For the text-containing cell, return its midpoint in (X, Y) coordinate format. 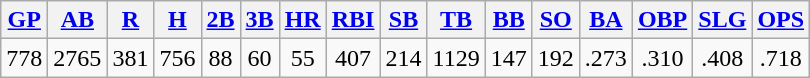
.408 (722, 58)
H (178, 20)
OPS (781, 20)
55 (302, 58)
778 (24, 58)
R (130, 20)
214 (404, 58)
AB (78, 20)
756 (178, 58)
RBI (353, 20)
407 (353, 58)
BA (606, 20)
147 (508, 58)
GP (24, 20)
TB (456, 20)
SB (404, 20)
BB (508, 20)
60 (260, 58)
88 (220, 58)
.310 (662, 58)
OBP (662, 20)
381 (130, 58)
3B (260, 20)
.718 (781, 58)
2B (220, 20)
2765 (78, 58)
HR (302, 20)
SLG (722, 20)
.273 (606, 58)
1129 (456, 58)
192 (556, 58)
SO (556, 20)
